Detect which cell encompasses the target text, then output its (x, y) center coordinate. 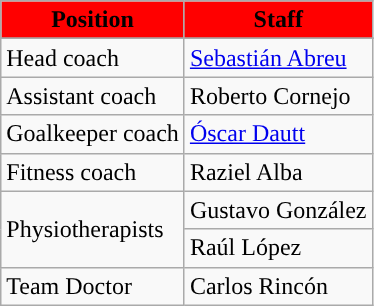
Goalkeeper coach (93, 134)
Team Doctor (93, 286)
Physiotherapists (93, 229)
Head coach (93, 58)
Raúl López (278, 248)
Óscar Dautt (278, 134)
Fitness coach (93, 172)
Position (93, 20)
Staff (278, 20)
Assistant coach (93, 96)
Carlos Rincón (278, 286)
Gustavo González (278, 210)
Roberto Cornejo (278, 96)
Sebastián Abreu (278, 58)
Raziel Alba (278, 172)
